Identify which cell holds the provided text, then report its (X, Y) central coordinate. 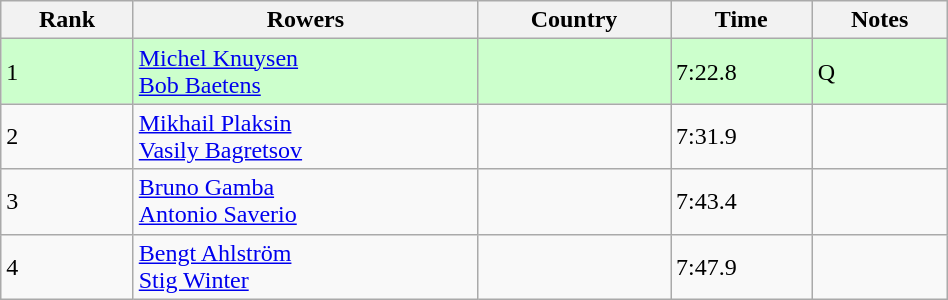
7:47.9 (741, 266)
7:22.8 (741, 72)
Rank (67, 20)
Mikhail PlaksinVasily Bagretsov (305, 136)
3 (67, 202)
4 (67, 266)
Notes (880, 20)
Rowers (305, 20)
Country (574, 20)
2 (67, 136)
Bengt AhlströmStig Winter (305, 266)
7:31.9 (741, 136)
Michel KnuysenBob Baetens (305, 72)
Bruno GambaAntonio Saverio (305, 202)
Time (741, 20)
Q (880, 72)
7:43.4 (741, 202)
1 (67, 72)
